Extract the (x, y) coordinate from the center of the cell holding the provided text.  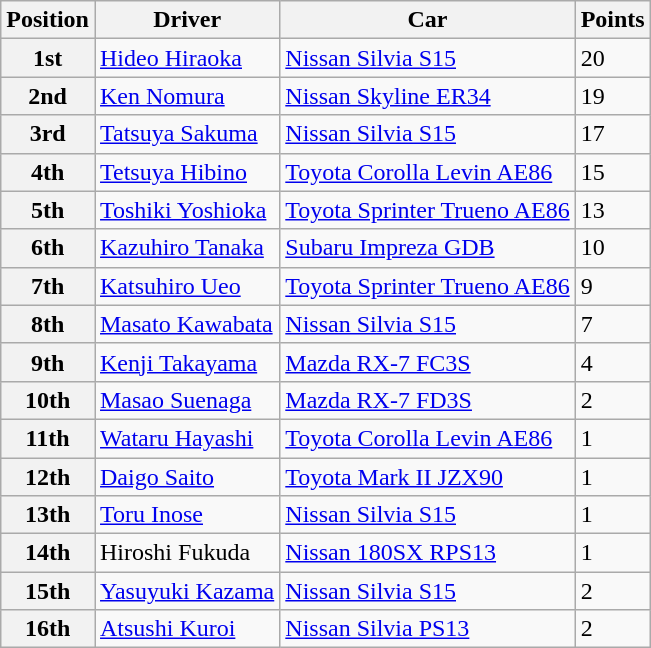
8th (48, 324)
7th (48, 286)
Ken Nomura (186, 96)
Wataru Hayashi (186, 438)
15th (48, 591)
16th (48, 629)
Points (612, 20)
Toru Inose (186, 515)
Hiroshi Fukuda (186, 553)
Daigo Saito (186, 477)
Position (48, 20)
Mazda RX-7 FD3S (428, 400)
Tetsuya Hibino (186, 172)
1st (48, 58)
Subaru Impreza GDB (428, 248)
Kenji Takayama (186, 362)
12th (48, 477)
7 (612, 324)
11th (48, 438)
13th (48, 515)
15 (612, 172)
17 (612, 134)
Katsuhiro Ueo (186, 286)
3rd (48, 134)
2nd (48, 96)
Masao Suenaga (186, 400)
Atsushi Kuroi (186, 629)
Nissan 180SX RPS13 (428, 553)
Nissan Silvia PS13 (428, 629)
Tatsuya Sakuma (186, 134)
Hideo Hiraoka (186, 58)
Toshiki Yoshioka (186, 210)
20 (612, 58)
Car (428, 20)
Mazda RX-7 FC3S (428, 362)
10th (48, 400)
Yasuyuki Kazama (186, 591)
Driver (186, 20)
Masato Kawabata (186, 324)
10 (612, 248)
19 (612, 96)
14th (48, 553)
9 (612, 286)
6th (48, 248)
4 (612, 362)
Kazuhiro Tanaka (186, 248)
5th (48, 210)
13 (612, 210)
4th (48, 172)
Toyota Mark II JZX90 (428, 477)
Nissan Skyline ER34 (428, 96)
9th (48, 362)
